Determine the [x, y] coordinate at the center of the cell enclosing the given text.  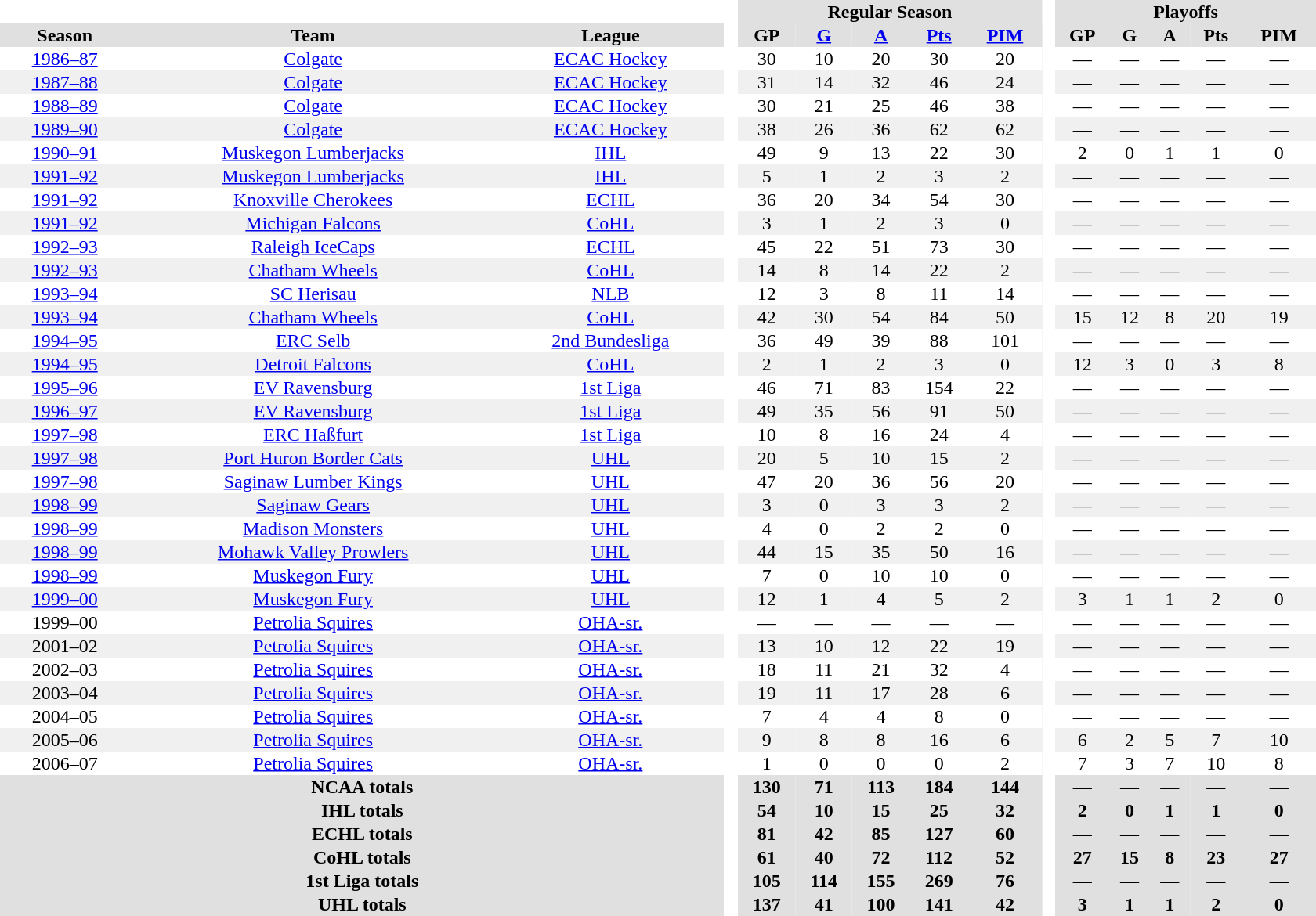
34 [881, 200]
Regular Season [890, 12]
112 [939, 857]
23 [1216, 857]
73 [939, 247]
Port Huron Border Cats [313, 458]
269 [939, 881]
141 [939, 904]
45 [767, 247]
28 [939, 693]
31 [767, 82]
76 [1005, 881]
155 [881, 881]
41 [824, 904]
47 [767, 481]
184 [939, 787]
39 [881, 341]
League [611, 35]
18 [767, 669]
1986–87 [64, 59]
1st Liga totals [362, 881]
2nd Bundesliga [611, 341]
ERC Selb [313, 341]
1990–91 [64, 153]
40 [824, 857]
CoHL totals [362, 857]
NCAA totals [362, 787]
72 [881, 857]
1988–89 [64, 106]
2002–03 [64, 669]
100 [881, 904]
2006–07 [64, 763]
91 [939, 411]
17 [881, 693]
IHL totals [362, 810]
2004–05 [64, 716]
144 [1005, 787]
Raleigh IceCaps [313, 247]
101 [1005, 341]
137 [767, 904]
83 [881, 388]
1996–97 [64, 411]
2003–04 [64, 693]
Michigan Falcons [313, 223]
130 [767, 787]
81 [767, 834]
52 [1005, 857]
UHL totals [362, 904]
Saginaw Lumber Kings [313, 481]
1987–88 [64, 82]
Detroit Falcons [313, 364]
88 [939, 341]
114 [824, 881]
127 [939, 834]
ERC Haßfurt [313, 435]
113 [881, 787]
2001–02 [64, 646]
84 [939, 317]
51 [881, 247]
105 [767, 881]
26 [824, 129]
SC Herisau [313, 294]
61 [767, 857]
154 [939, 388]
Season [64, 35]
Team [313, 35]
Playoffs [1186, 12]
2005–06 [64, 740]
ECHL totals [362, 834]
1995–96 [64, 388]
60 [1005, 834]
Knoxville Cherokees [313, 200]
Mohawk Valley Prowlers [313, 552]
85 [881, 834]
1989–90 [64, 129]
Saginaw Gears [313, 505]
NLB [611, 294]
Madison Monsters [313, 528]
44 [767, 552]
